Scan for the cell matching the given text and deliver its [x, y] coordinate at center. 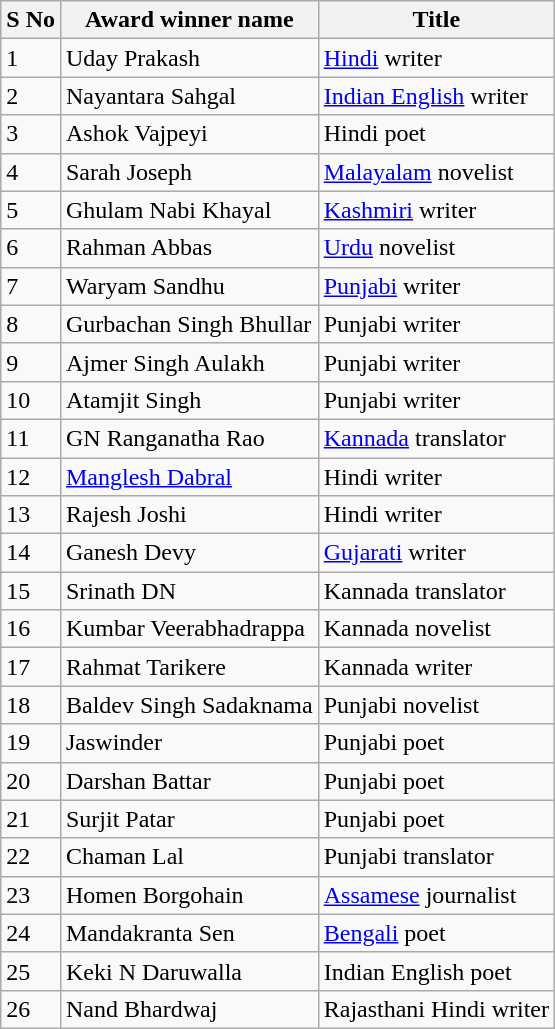
Ghulam Nabi Khayal [189, 210]
Hindi poet [436, 134]
Homen Borgohain [189, 895]
Rahmat Tarikere [189, 667]
Rahman Abbas [189, 248]
Rajasthani Hindi writer [436, 1009]
Nand Bhardwaj [189, 1009]
Chaman Lal [189, 857]
Title [436, 20]
Indian English poet [436, 971]
Ajmer Singh Aulakh [189, 362]
2 [31, 96]
11 [31, 438]
Keki N Daruwalla [189, 971]
Indian English writer [436, 96]
Ashok Vajpeyi [189, 134]
1 [31, 58]
9 [31, 362]
7 [31, 286]
10 [31, 400]
Manglesh Dabral [189, 477]
19 [31, 743]
16 [31, 629]
Kumbar Veerabhadrappa [189, 629]
Mandakranta Sen [189, 933]
Waryam Sandhu [189, 286]
5 [31, 210]
23 [31, 895]
Ganesh Devy [189, 553]
Award winner name [189, 20]
Bengali poet [436, 933]
Kannada writer [436, 667]
24 [31, 933]
Srinath DN [189, 591]
Punjabi translator [436, 857]
25 [31, 971]
Gujarati writer [436, 553]
Uday Prakash [189, 58]
12 [31, 477]
Surjit Patar [189, 819]
3 [31, 134]
17 [31, 667]
Baldev Singh Sadaknama [189, 705]
26 [31, 1009]
Darshan Battar [189, 781]
21 [31, 819]
Atamjit Singh [189, 400]
Assamese journalist [436, 895]
20 [31, 781]
Kashmiri writer [436, 210]
Urdu novelist [436, 248]
22 [31, 857]
Sarah Joseph [189, 172]
13 [31, 515]
Kannada novelist [436, 629]
14 [31, 553]
GN Ranganatha Rao [189, 438]
8 [31, 324]
18 [31, 705]
Gurbachan Singh Bhullar [189, 324]
15 [31, 591]
S No [31, 20]
Nayantara Sahgal [189, 96]
Malayalam novelist [436, 172]
Rajesh Joshi [189, 515]
6 [31, 248]
4 [31, 172]
Jaswinder [189, 743]
Punjabi novelist [436, 705]
